Provide the [x, y] coordinate of the cell's center where the given text is located.  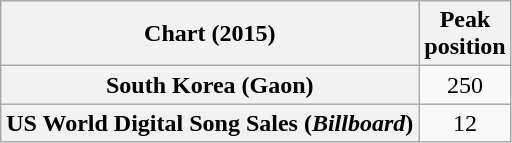
12 [465, 123]
South Korea (Gaon) [210, 85]
US World Digital Song Sales (Billboard) [210, 123]
Peakposition [465, 34]
250 [465, 85]
Chart (2015) [210, 34]
